Find where the given text appears and provide that cell's center as (x, y) coordinate. 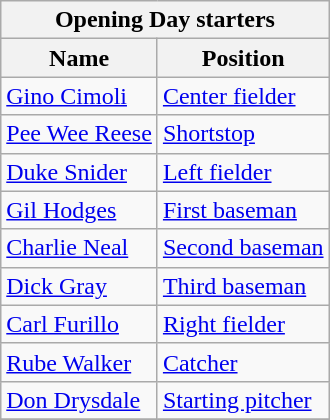
Starting pitcher (243, 400)
Name (80, 58)
Pee Wee Reese (80, 134)
Gino Cimoli (80, 96)
Third baseman (243, 286)
Charlie Neal (80, 248)
Gil Hodges (80, 210)
Catcher (243, 362)
Right fielder (243, 324)
First baseman (243, 210)
Duke Snider (80, 172)
Carl Furillo (80, 324)
Second baseman (243, 248)
Left fielder (243, 172)
Position (243, 58)
Center fielder (243, 96)
Rube Walker (80, 362)
Don Drysdale (80, 400)
Opening Day starters (165, 20)
Dick Gray (80, 286)
Shortstop (243, 134)
